Find where the given text appears and provide that cell's center as [x, y] coordinate. 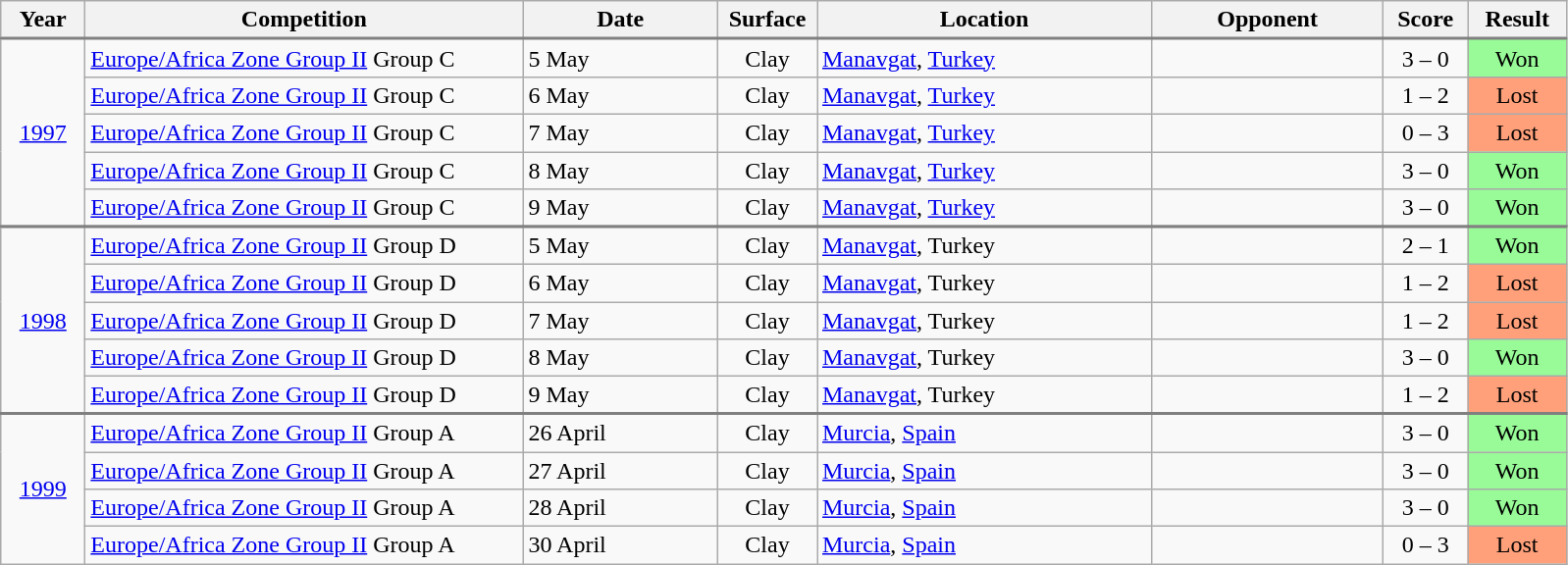
26 April [620, 434]
Opponent [1268, 20]
Result [1517, 20]
28 April [620, 508]
27 April [620, 470]
1999 [43, 488]
Score [1426, 20]
1998 [43, 320]
2 – 1 [1426, 245]
1997 [43, 133]
Year [43, 20]
Location [983, 20]
Competition [304, 20]
30 April [620, 545]
Surface [767, 20]
Date [620, 20]
